Pinpoint the cell where the given text exists, returning its (X, Y) midpoint coordinate. 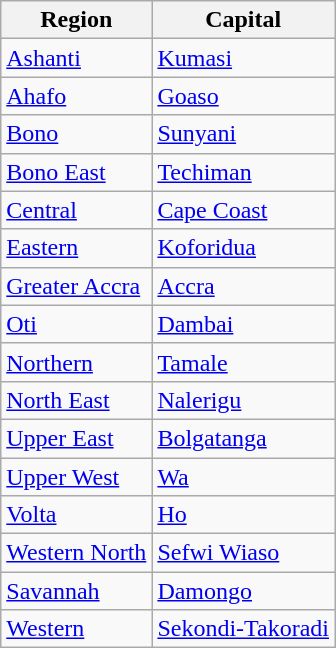
Damongo (244, 591)
Sefwi Wiaso (244, 553)
Tamale (244, 362)
Nalerigu (244, 400)
Region (76, 20)
Sekondi-Takoradi (244, 629)
Cape Coast (244, 210)
Goaso (244, 96)
Bolgatanga (244, 438)
Ahafo (76, 96)
Sunyani (244, 134)
Accra (244, 286)
Bono (76, 134)
Wa (244, 477)
Northern (76, 362)
Eastern (76, 248)
Western North (76, 553)
Bono East (76, 172)
Upper West (76, 477)
Koforidua (244, 248)
Capital (244, 20)
Savannah (76, 591)
Ho (244, 515)
Western (76, 629)
Volta (76, 515)
Ashanti (76, 58)
Greater Accra (76, 286)
Techiman (244, 172)
Oti (76, 324)
Dambai (244, 324)
Central (76, 210)
Upper East (76, 438)
North East (76, 400)
Kumasi (244, 58)
